Extract the (x, y) coordinate from the center of the cell holding the provided text.  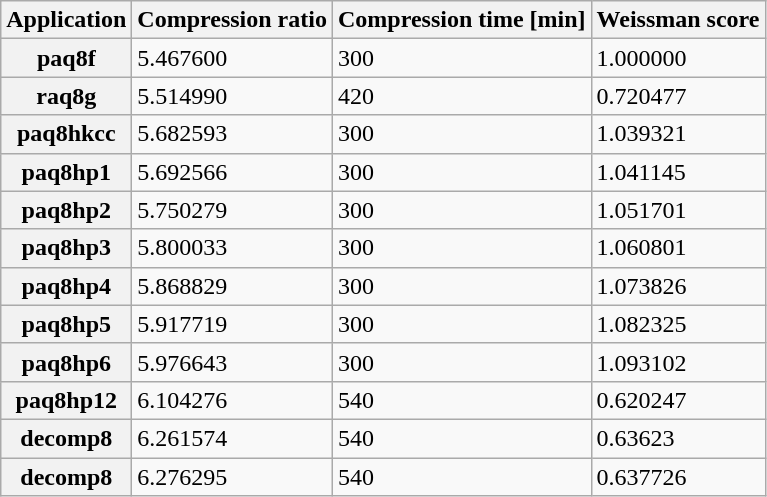
paq8hp1 (66, 172)
1.041145 (678, 172)
raq8g (66, 96)
paq8hp5 (66, 324)
1.000000 (678, 58)
420 (462, 96)
paq8hp6 (66, 362)
Weissman score (678, 20)
1.082325 (678, 324)
Compression time [min] (462, 20)
0.637726 (678, 477)
5.514990 (232, 96)
5.917719 (232, 324)
5.800033 (232, 248)
paq8f (66, 58)
paq8hp4 (66, 286)
Compression ratio (232, 20)
paq8hkcc (66, 134)
paq8hp12 (66, 400)
5.682593 (232, 134)
5.976643 (232, 362)
paq8hp2 (66, 210)
1.060801 (678, 248)
paq8hp3 (66, 248)
0.620247 (678, 400)
5.467600 (232, 58)
6.104276 (232, 400)
1.073826 (678, 286)
0.63623 (678, 438)
Application (66, 20)
0.720477 (678, 96)
1.093102 (678, 362)
1.039321 (678, 134)
5.692566 (232, 172)
6.261574 (232, 438)
1.051701 (678, 210)
5.868829 (232, 286)
6.276295 (232, 477)
5.750279 (232, 210)
